Identify which cell holds the provided text, then report its [X, Y] central coordinate. 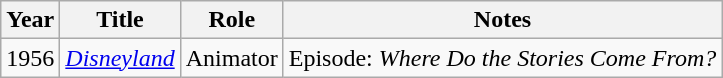
Year [30, 20]
Episode: Where Do the Stories Come From? [502, 58]
Title [120, 20]
Animator [232, 58]
Notes [502, 20]
Disneyland [120, 58]
Role [232, 20]
1956 [30, 58]
